Identify which cell holds the provided text, then report its (X, Y) central coordinate. 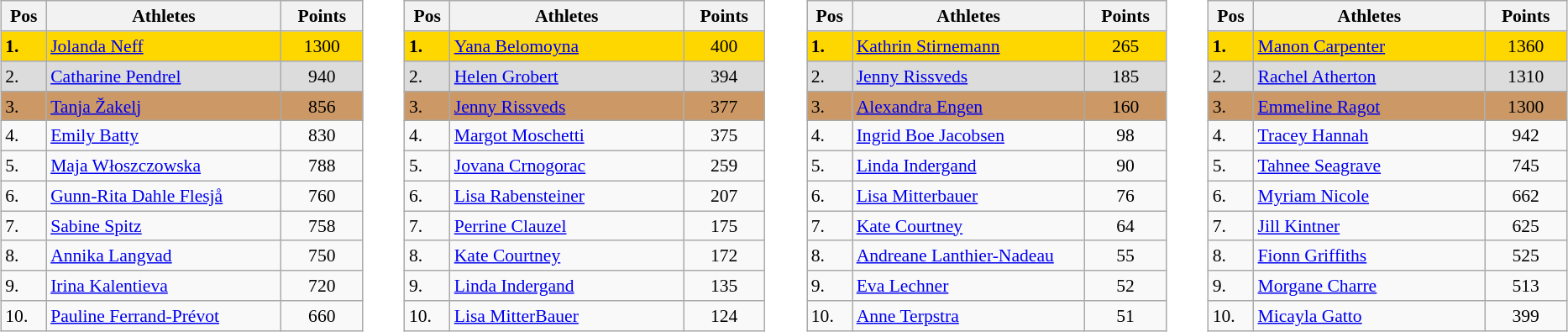
98 (1125, 136)
Eva Lechner (969, 286)
788 (323, 166)
525 (1525, 256)
Tanja Žakelj (164, 106)
Anne Terpstra (969, 316)
Catharine Pendrel (164, 76)
Micayla Gatto (1369, 316)
394 (724, 76)
856 (323, 106)
259 (724, 166)
Manon Carpenter (1369, 46)
Rachel Atherton (1369, 76)
Irina Kalentieva (164, 286)
Kathrin Stirnemann (969, 46)
Lisa Mitterbauer (969, 196)
Yana Belomoyna (567, 46)
Myriam Nicole (1369, 196)
172 (724, 256)
64 (1125, 226)
660 (323, 316)
185 (1125, 76)
Gunn-Rita Dahle Flesjå (164, 196)
160 (1125, 106)
Jolanda Neff (164, 46)
Margot Moschetti (567, 136)
625 (1525, 226)
Lisa Rabensteiner (567, 196)
265 (1125, 46)
662 (1525, 196)
Emily Batty (164, 136)
Maja Włoszczowska (164, 166)
513 (1525, 286)
Andreane Lanthier-Nadeau (969, 256)
1360 (1525, 46)
758 (323, 226)
Lisa MitterBauer (567, 316)
1310 (1525, 76)
52 (1125, 286)
Annika Langvad (164, 256)
Jill Kintner (1369, 226)
135 (724, 286)
90 (1125, 166)
830 (323, 136)
720 (323, 286)
Alexandra Engen (969, 106)
Emmeline Ragot (1369, 106)
377 (724, 106)
124 (724, 316)
940 (323, 76)
399 (1525, 316)
Perrine Clauzel (567, 226)
Fionn Griffiths (1369, 256)
207 (724, 196)
745 (1525, 166)
942 (1525, 136)
Ingrid Boe Jacobsen (969, 136)
51 (1125, 316)
760 (323, 196)
Tracey Hannah (1369, 136)
750 (323, 256)
Jovana Crnogorac (567, 166)
Sabine Spitz (164, 226)
Helen Grobert (567, 76)
55 (1125, 256)
Pauline Ferrand-Prévot (164, 316)
400 (724, 46)
375 (724, 136)
76 (1125, 196)
175 (724, 226)
Morgane Charre (1369, 286)
Tahnee Seagrave (1369, 166)
